From the cell containing the given text, extract its center point as (x, y) coordinate. 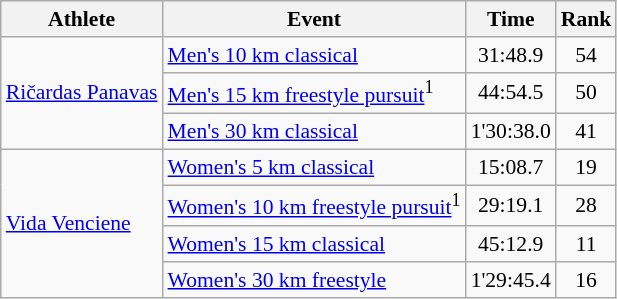
Men's 10 km classical (314, 55)
19 (586, 167)
Vida Venciene (82, 223)
Men's 15 km freestyle pursuit1 (314, 92)
16 (586, 280)
Women's 15 km classical (314, 244)
44:54.5 (511, 92)
1'30:38.0 (511, 132)
11 (586, 244)
31:48.9 (511, 55)
Athlete (82, 19)
45:12.9 (511, 244)
Event (314, 19)
Women's 5 km classical (314, 167)
Ričardas Panavas (82, 94)
Women's 30 km freestyle (314, 280)
28 (586, 206)
15:08.7 (511, 167)
50 (586, 92)
Women's 10 km freestyle pursuit1 (314, 206)
54 (586, 55)
Time (511, 19)
41 (586, 132)
1'29:45.4 (511, 280)
Men's 30 km classical (314, 132)
Rank (586, 19)
29:19.1 (511, 206)
